Determine the [X, Y] coordinate at the center of the cell enclosing the given text.  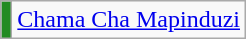
Chama Cha Mapinduzi [129, 20]
